Detect which cell encompasses the target text, then output its [X, Y] center coordinate. 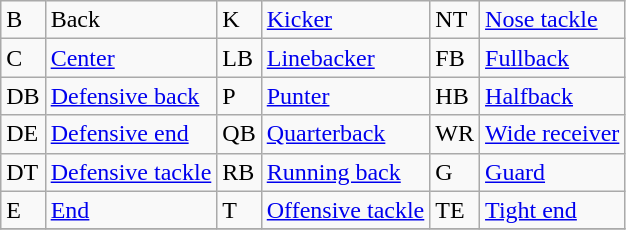
Kicker [346, 20]
Running back [346, 172]
P [239, 96]
K [239, 20]
Wide receiver [552, 134]
Defensive end [131, 134]
DB [23, 96]
T [239, 210]
Defensive back [131, 96]
B [23, 20]
Offensive tackle [346, 210]
Fullback [552, 58]
Punter [346, 96]
TE [455, 210]
DE [23, 134]
HB [455, 96]
Guard [552, 172]
RB [239, 172]
End [131, 210]
Tight end [552, 210]
Nose tackle [552, 20]
NT [455, 20]
QB [239, 134]
E [23, 210]
Linebacker [346, 58]
DT [23, 172]
Back [131, 20]
Defensive tackle [131, 172]
G [455, 172]
WR [455, 134]
FB [455, 58]
Center [131, 58]
C [23, 58]
Halfback [552, 96]
Quarterback [346, 134]
LB [239, 58]
